Identify which cell holds the provided text, then report its [X, Y] central coordinate. 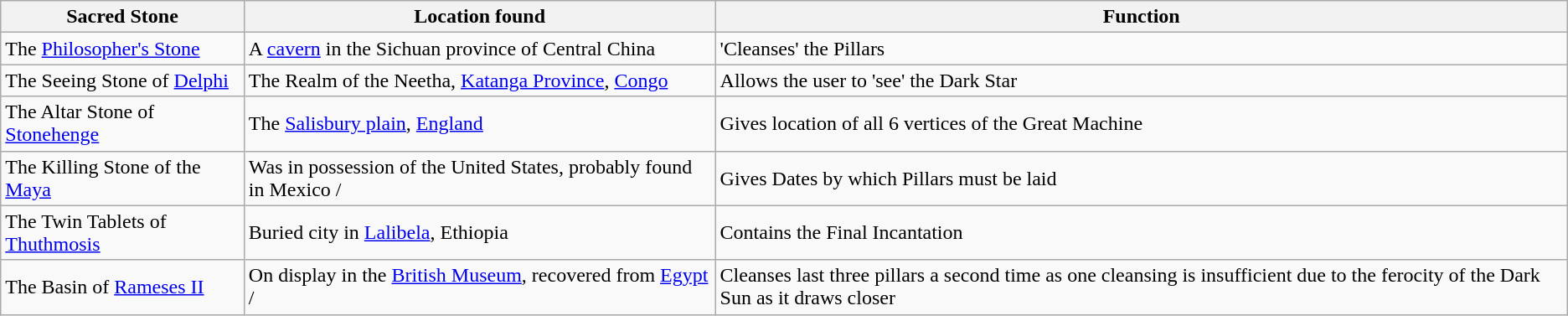
The Basin of Rameses II [122, 287]
The Killing Stone of the Maya [122, 178]
The Altar Stone of Stonehenge [122, 124]
Gives Dates by which Pillars must be laid [1141, 178]
Contains the Final Incantation [1141, 233]
The Salisbury plain, England [479, 124]
Function [1141, 17]
Buried city in Lalibela, Ethiopia [479, 233]
The Twin Tablets of Thuthmosis [122, 233]
Gives location of all 6 vertices of the Great Machine [1141, 124]
Sacred Stone [122, 17]
Cleanses last three pillars a second time as one cleansing is insufficient due to the ferocity of the Dark Sun as it draws closer [1141, 287]
On display in the British Museum, recovered from Egypt / [479, 287]
The Philosopher's Stone [122, 49]
Was in possession of the United States, probably found in Mexico / [479, 178]
The Realm of the Neetha, Katanga Province, Congo [479, 80]
Location found [479, 17]
The Seeing Stone of Delphi [122, 80]
A cavern in the Sichuan province of Central China [479, 49]
'Cleanses' the Pillars [1141, 49]
Allows the user to 'see' the Dark Star [1141, 80]
